Capture the cell that displays the provided text and extract its (x, y) central coordinate. 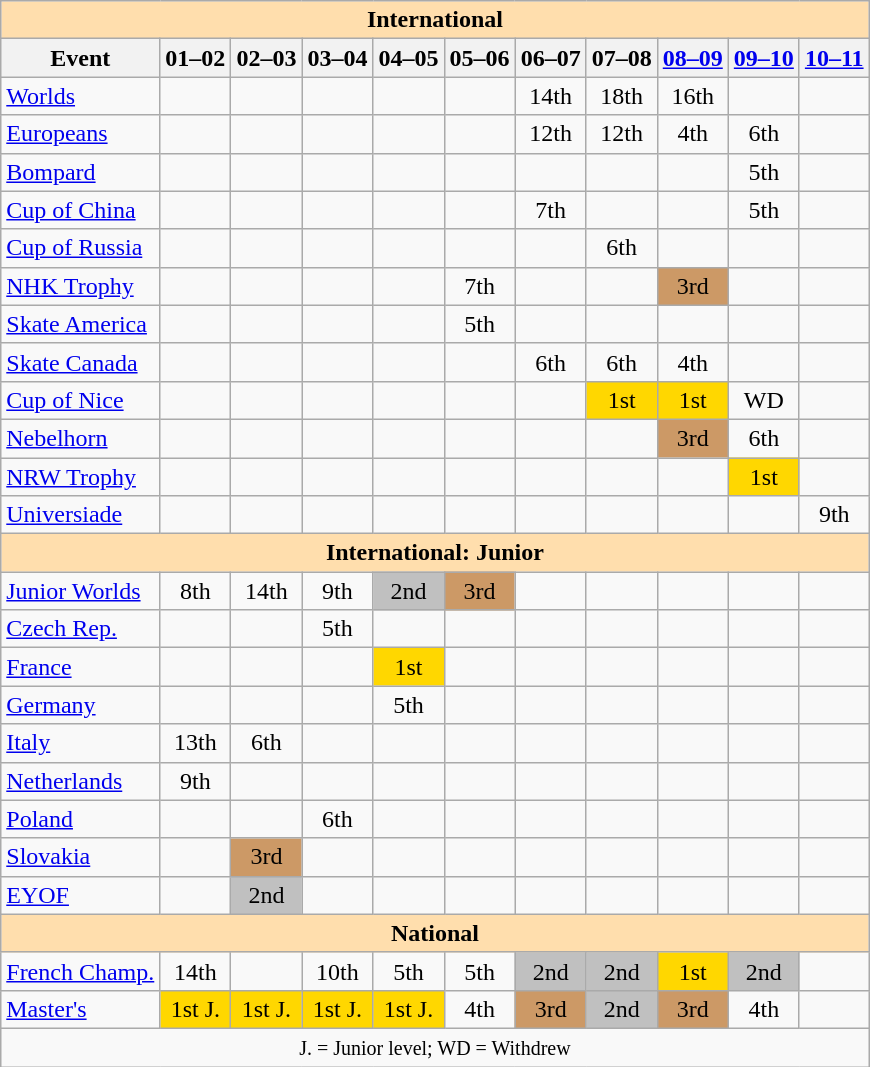
Nebelhorn (80, 438)
Worlds (80, 96)
02–03 (266, 58)
Skate America (80, 324)
Junior Worlds (80, 591)
Cup of Nice (80, 400)
13th (196, 743)
Master's (80, 1009)
Bompard (80, 172)
Cup of Russia (80, 248)
8th (196, 591)
Germany (80, 705)
France (80, 667)
05–06 (480, 58)
National (435, 933)
Universiade (80, 515)
French Champ. (80, 971)
International: Junior (435, 553)
Skate Canada (80, 362)
Slovakia (80, 857)
Europeans (80, 134)
Cup of China (80, 210)
J. = Junior level; WD = Withdrew (435, 1047)
04–05 (408, 58)
07–08 (622, 58)
16th (692, 96)
18th (622, 96)
EYOF (80, 895)
10–11 (834, 58)
Czech Rep. (80, 629)
Italy (80, 743)
NHK Trophy (80, 286)
Poland (80, 819)
International (435, 20)
Event (80, 58)
06–07 (550, 58)
01–02 (196, 58)
NRW Trophy (80, 477)
10th (338, 971)
03–04 (338, 58)
08–09 (692, 58)
WD (764, 400)
09–10 (764, 58)
Netherlands (80, 781)
